Return the [x, y] coordinate for the center point of the cell that contains the specified text.  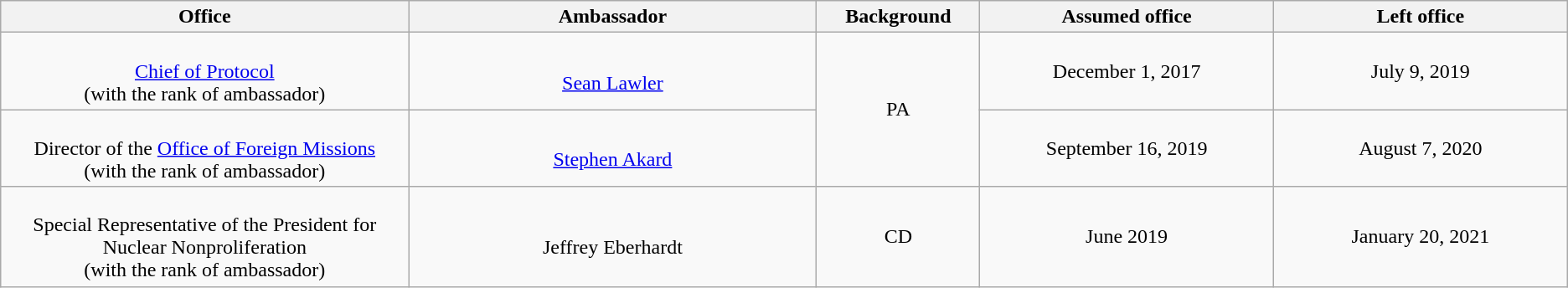
Jeffrey Eberhardt [613, 236]
Director of the Office of Foreign Missions(with the rank of ambassador) [204, 148]
August 7, 2020 [1421, 148]
PA [898, 110]
Ambassador [613, 17]
Stephen Akard [613, 148]
Chief of Protocol(with the rank of ambassador) [204, 71]
Special Representative of the President for Nuclear Nonproliferation(with the rank of ambassador) [204, 236]
Assumed office [1127, 17]
January 20, 2021 [1421, 236]
CD [898, 236]
July 9, 2019 [1421, 71]
September 16, 2019 [1127, 148]
June 2019 [1127, 236]
Office [204, 17]
December 1, 2017 [1127, 71]
Background [898, 17]
Sean Lawler [613, 71]
Left office [1421, 17]
